Capture the cell that displays the provided text and extract its (x, y) central coordinate. 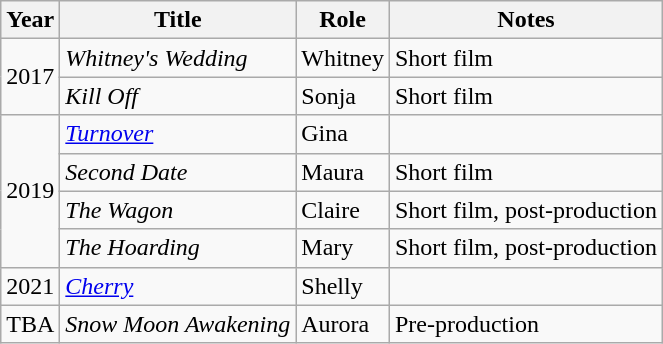
Sonja (343, 96)
Maura (343, 172)
Notes (526, 20)
Shelly (343, 286)
Claire (343, 210)
Turnover (178, 134)
Cherry (178, 286)
2021 (30, 286)
The Wagon (178, 210)
Aurora (343, 324)
The Hoarding (178, 248)
TBA (30, 324)
Pre-production (526, 324)
Mary (343, 248)
2019 (30, 191)
Whitney's Wedding (178, 58)
Role (343, 20)
Whitney (343, 58)
2017 (30, 77)
Title (178, 20)
Snow Moon Awakening (178, 324)
Second Date (178, 172)
Year (30, 20)
Gina (343, 134)
Kill Off (178, 96)
